Return the [x, y] coordinate for the center point of the cell that contains the specified text.  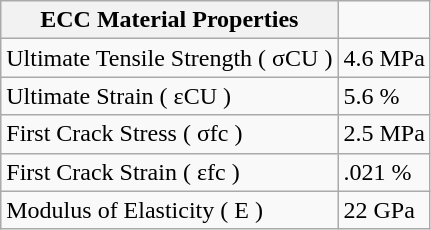
First Crack Strain ( εfc ) [170, 172]
First Crack Stress ( σfc ) [170, 134]
Ultimate Strain ( εCU ) [170, 96]
Modulus of Elasticity ( E ) [170, 210]
ECC Material Properties [170, 20]
2.5 MPa [384, 134]
22 GPa [384, 210]
Ultimate Tensile Strength ( σCU ) [170, 58]
.021 % [384, 172]
5.6 % [384, 96]
4.6 MPa [384, 58]
